Capture the cell that displays the provided text and extract its [X, Y] central coordinate. 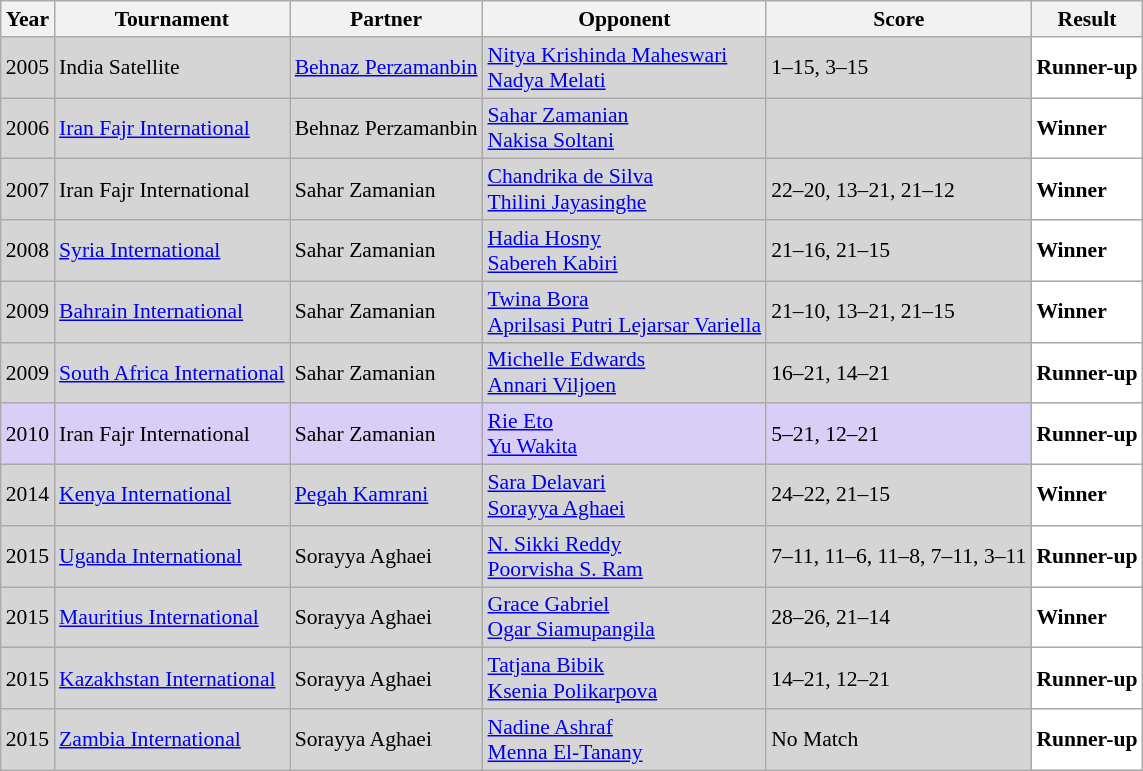
Nadine Ashraf Menna El-Tanany [625, 740]
2008 [28, 250]
Tatjana Bibik Ksenia Polikarpova [625, 678]
South Africa International [172, 372]
Chandrika de Silva Thilini Jayasinghe [625, 190]
Grace Gabriel Ogar Siamupangila [625, 618]
16–21, 14–21 [898, 372]
Year [28, 19]
Tournament [172, 19]
21–10, 13–21, 21–15 [898, 312]
Kazakhstan International [172, 678]
Mauritius International [172, 618]
No Match [898, 740]
28–26, 21–14 [898, 618]
7–11, 11–6, 11–8, 7–11, 3–11 [898, 556]
Pegah Kamrani [386, 496]
Score [898, 19]
Michelle Edwards Annari Viljoen [625, 372]
2007 [28, 190]
2014 [28, 496]
Twina Bora Aprilsasi Putri Lejarsar Variella [625, 312]
2010 [28, 434]
22–20, 13–21, 21–12 [898, 190]
Partner [386, 19]
Uganda International [172, 556]
Hadia Hosny Sabereh Kabiri [625, 250]
5–21, 12–21 [898, 434]
Opponent [625, 19]
24–22, 21–15 [898, 496]
1–15, 3–15 [898, 68]
Kenya International [172, 496]
India Satellite [172, 68]
14–21, 12–21 [898, 678]
21–16, 21–15 [898, 250]
Sara Delavari Sorayya Aghaei [625, 496]
2005 [28, 68]
Zambia International [172, 740]
Sahar Zamanian Nakisa Soltani [625, 128]
Result [1086, 19]
N. Sikki Reddy Poorvisha S. Ram [625, 556]
Nitya Krishinda Maheswari Nadya Melati [625, 68]
2006 [28, 128]
Bahrain International [172, 312]
Syria International [172, 250]
Rie Eto Yu Wakita [625, 434]
